Capture the cell that displays the provided text and extract its [X, Y] central coordinate. 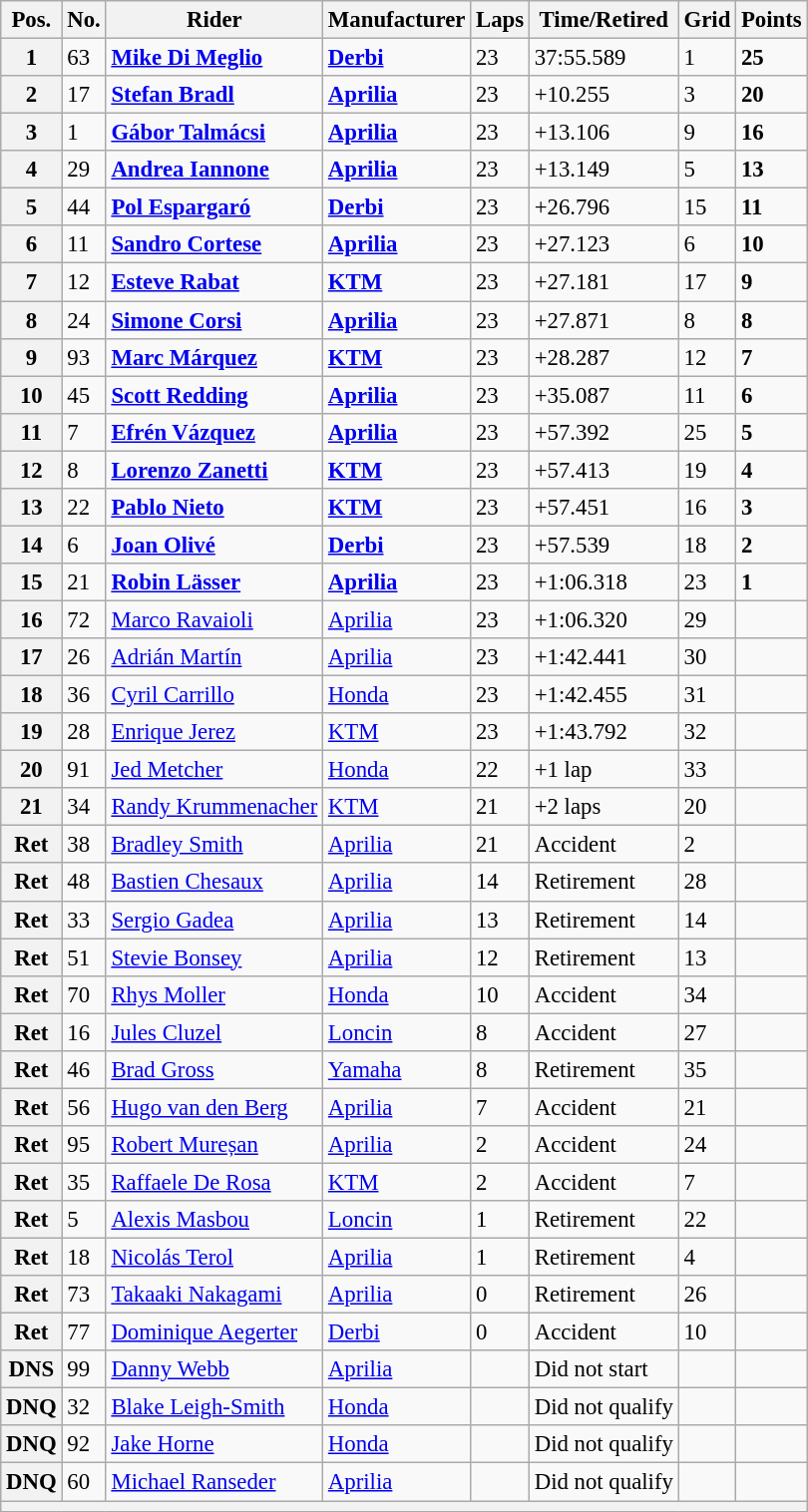
Robert Mureșan [213, 1145]
Blake Leigh-Smith [213, 1407]
Lorenzo Zanetti [213, 470]
37:55.589 [604, 58]
+57.413 [604, 470]
Danny Webb [213, 1369]
Rider [213, 20]
Pos. [32, 20]
92 [84, 1445]
Brad Gross [213, 1070]
Grid [706, 20]
+57.392 [604, 432]
Joan Olivé [213, 545]
95 [84, 1145]
Randy Krummenacher [213, 807]
+57.451 [604, 508]
Jake Horne [213, 1445]
60 [84, 1482]
Stefan Bradl [213, 95]
93 [84, 357]
Yamaha [397, 1070]
+1 lap [604, 770]
46 [84, 1070]
Did not start [604, 1369]
+57.539 [604, 545]
99 [84, 1369]
Takaaki Nakagami [213, 1295]
+28.287 [604, 357]
+1:42.441 [604, 657]
+1:42.455 [604, 695]
Dominique Aegerter [213, 1332]
+27.123 [604, 244]
Raffaele De Rosa [213, 1182]
+35.087 [604, 395]
Jed Metcher [213, 770]
Nicolás Terol [213, 1258]
Alexis Masbou [213, 1220]
Robin Lässer [213, 582]
+1:06.320 [604, 619]
+27.871 [604, 320]
56 [84, 1107]
Esteve Rabat [213, 282]
DNS [32, 1369]
51 [84, 957]
+10.255 [604, 95]
73 [84, 1295]
Manufacturer [397, 20]
Andrea Iannone [213, 170]
Bastien Chesaux [213, 883]
Points [772, 20]
Michael Ranseder [213, 1482]
+13.149 [604, 170]
Enrique Jerez [213, 732]
Mike Di Meglio [213, 58]
+1:06.318 [604, 582]
Hugo van den Berg [213, 1107]
Laps [501, 20]
44 [84, 207]
30 [706, 657]
36 [84, 695]
27 [706, 1032]
Simone Corsi [213, 320]
31 [706, 695]
Sandro Cortese [213, 244]
+13.106 [604, 133]
45 [84, 395]
Marco Ravaioli [213, 619]
Adrián Martín [213, 657]
+1:43.792 [604, 732]
70 [84, 994]
48 [84, 883]
Gábor Talmácsi [213, 133]
Efrén Vázquez [213, 432]
91 [84, 770]
Pablo Nieto [213, 508]
63 [84, 58]
No. [84, 20]
77 [84, 1332]
Rhys Moller [213, 994]
Stevie Bonsey [213, 957]
Jules Cluzel [213, 1032]
Pol Espargaró [213, 207]
Marc Márquez [213, 357]
38 [84, 845]
Time/Retired [604, 20]
+27.181 [604, 282]
+2 laps [604, 807]
72 [84, 619]
Cyril Carrillo [213, 695]
Bradley Smith [213, 845]
Scott Redding [213, 395]
Sergio Gadea [213, 920]
+26.796 [604, 207]
